Capture the cell that displays the provided text and extract its (x, y) central coordinate. 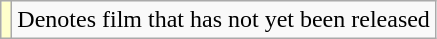
Denotes film that has not yet been released (224, 20)
